Extract the (X, Y) coordinate from the center of the cell holding the provided text.  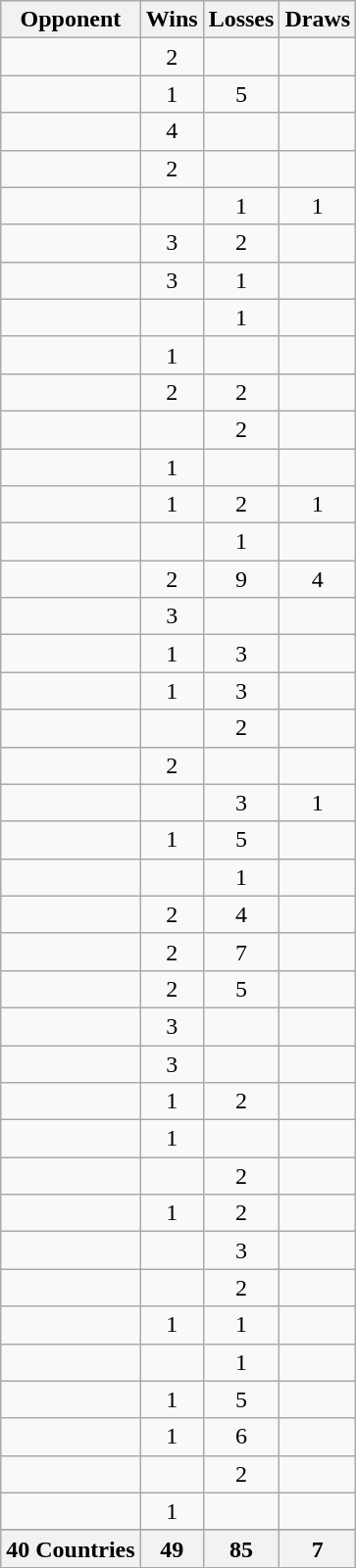
Draws (318, 20)
49 (172, 1548)
9 (241, 579)
Wins (172, 20)
Opponent (71, 20)
Losses (241, 20)
6 (241, 1437)
40 Countries (71, 1548)
85 (241, 1548)
